Capture the cell that displays the provided text and extract its (x, y) central coordinate. 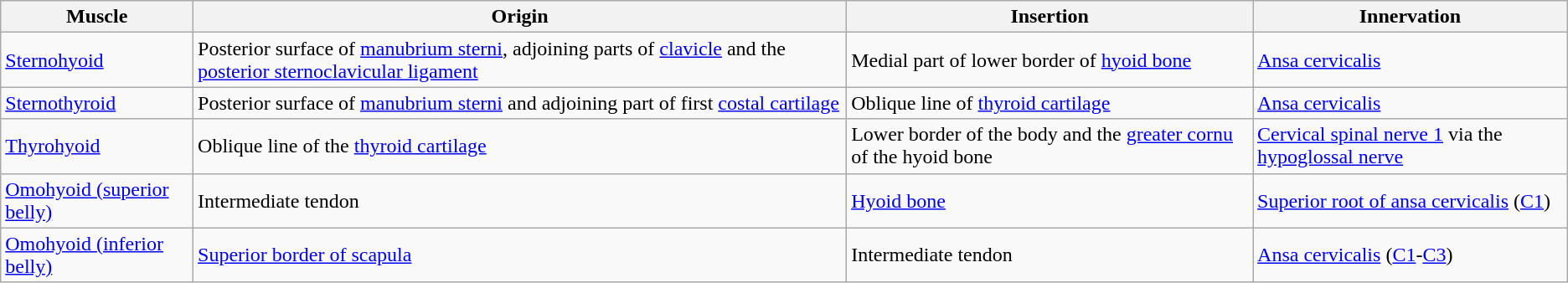
Thyrohyoid (97, 146)
Superior border of scapula (520, 255)
Innervation (1411, 17)
Oblique line of the thyroid cartilage (520, 146)
Insertion (1050, 17)
Hyoid bone (1050, 201)
Medial part of lower border of hyoid bone (1050, 60)
Sternohyoid (97, 60)
Origin (520, 17)
Omohyoid (inferior belly) (97, 255)
Muscle (97, 17)
Lower border of the body and the greater cornu of the hyoid bone (1050, 146)
Cervical spinal nerve 1 via the hypoglossal nerve (1411, 146)
Ansa cervicalis (C1-C3) (1411, 255)
Superior root of ansa cervicalis (C1) (1411, 201)
Posterior surface of manubrium sterni and adjoining part of first costal cartilage (520, 103)
Sternothyroid (97, 103)
Oblique line of thyroid cartilage (1050, 103)
Omohyoid (superior belly) (97, 201)
Posterior surface of manubrium sterni, adjoining parts of clavicle and the posterior sternoclavicular ligament (520, 60)
